Find where the given text appears and provide that cell's center as (x, y) coordinate. 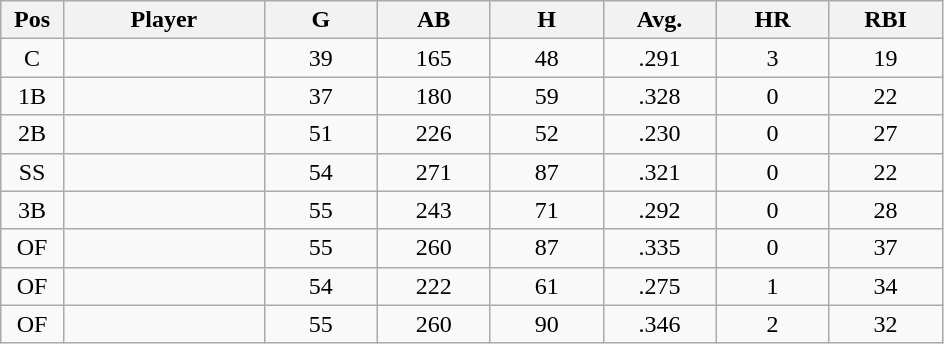
2B (32, 134)
32 (886, 324)
SS (32, 172)
.275 (660, 286)
61 (546, 286)
HR (772, 20)
.346 (660, 324)
243 (434, 210)
71 (546, 210)
.291 (660, 58)
AB (434, 20)
28 (886, 210)
271 (434, 172)
Avg. (660, 20)
2 (772, 324)
.230 (660, 134)
39 (320, 58)
C (32, 58)
27 (886, 134)
Pos (32, 20)
.335 (660, 248)
3 (772, 58)
19 (886, 58)
180 (434, 96)
1 (772, 286)
90 (546, 324)
.321 (660, 172)
3B (32, 210)
48 (546, 58)
59 (546, 96)
.292 (660, 210)
34 (886, 286)
226 (434, 134)
.328 (660, 96)
RBI (886, 20)
222 (434, 286)
165 (434, 58)
Player (164, 20)
1B (32, 96)
H (546, 20)
G (320, 20)
51 (320, 134)
52 (546, 134)
